Detect which cell encompasses the target text, then output its (x, y) center coordinate. 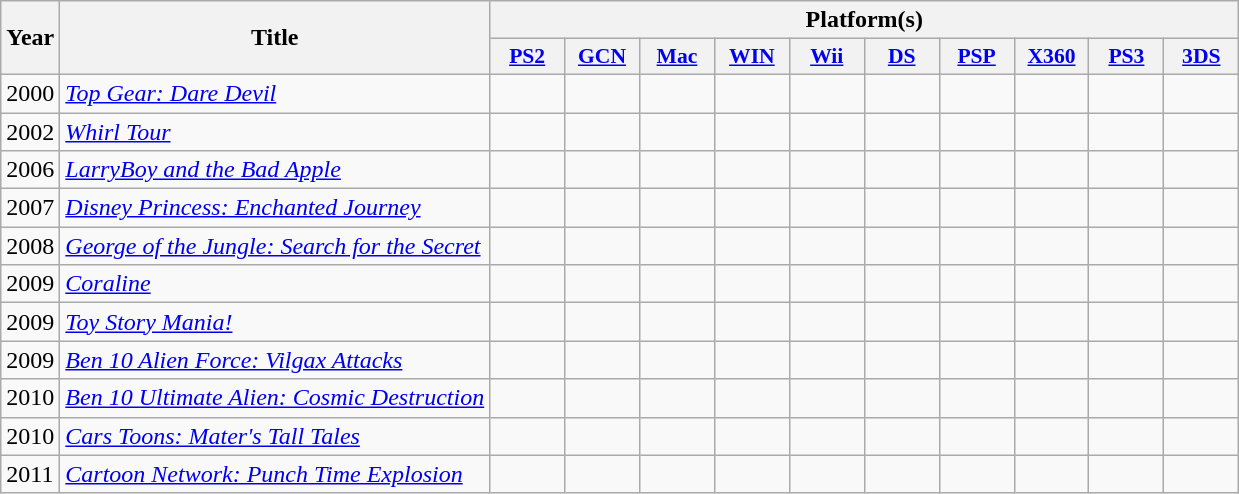
Platform(s) (864, 20)
Ben 10 Ultimate Alien: Cosmic Destruction (275, 398)
GCN (602, 57)
2002 (30, 131)
Coraline (275, 284)
2000 (30, 93)
Cars Toons: Mater's Tall Tales (275, 436)
2006 (30, 170)
PS2 (528, 57)
Cartoon Network: Punch Time Explosion (275, 474)
Year (30, 38)
Mac (678, 57)
2008 (30, 246)
Top Gear: Dare Devil (275, 93)
George of the Jungle: Search for the Secret (275, 246)
2011 (30, 474)
LarryBoy and the Bad Apple (275, 170)
Toy Story Mania! (275, 322)
PSP (976, 57)
Title (275, 38)
X360 (1052, 57)
Wii (826, 57)
DS (902, 57)
2007 (30, 208)
Ben 10 Alien Force: Vilgax Attacks (275, 360)
Whirl Tour (275, 131)
Disney Princess: Enchanted Journey (275, 208)
PS3 (1126, 57)
WIN (752, 57)
3DS (1202, 57)
